Scan for the cell matching the given text and deliver its (X, Y) coordinate at center. 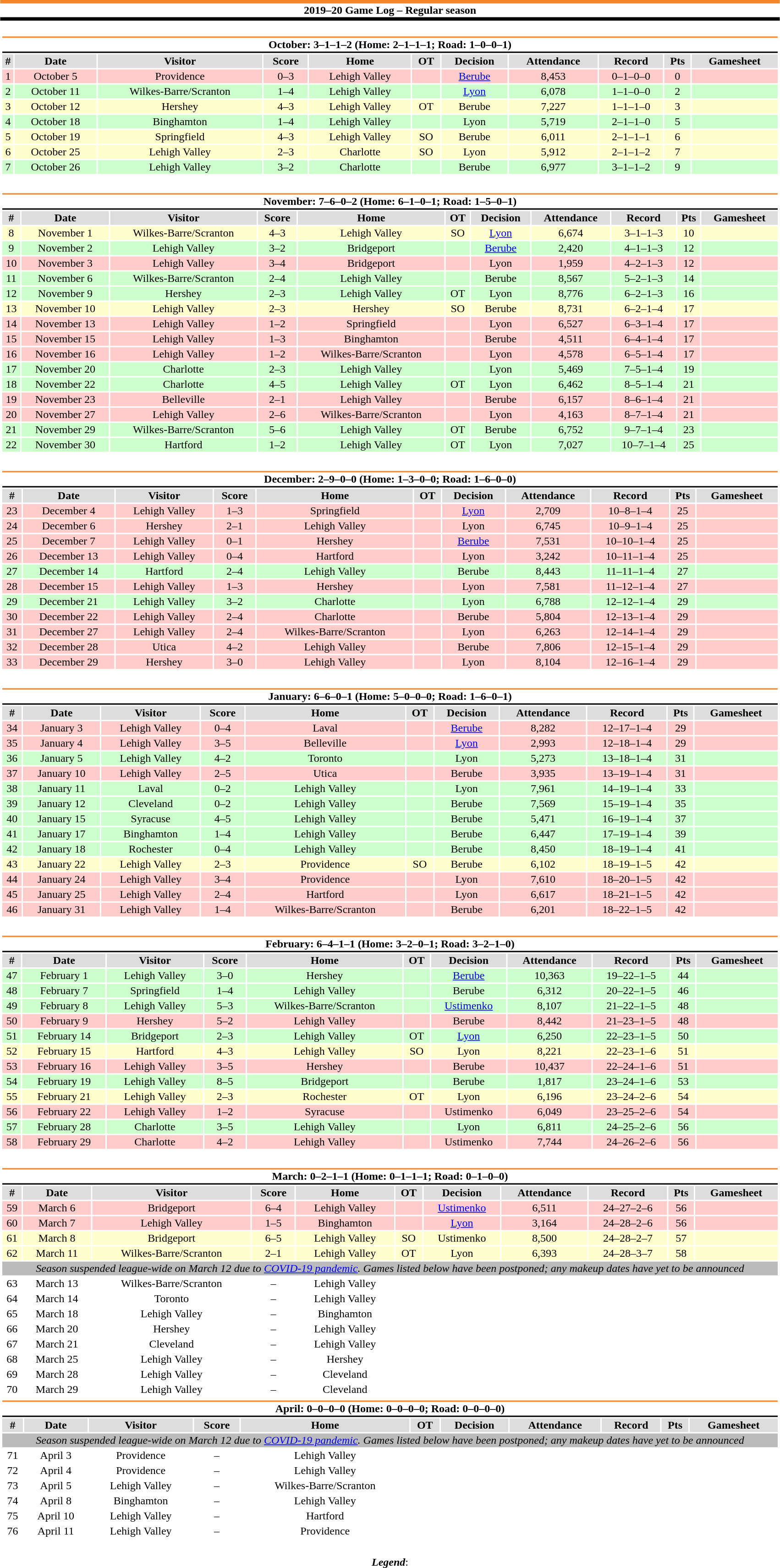
24–28–3–7 (628, 1254)
5,804 (548, 616)
November 27 (65, 415)
40 (12, 819)
8,776 (570, 294)
October: 3–1–1–2 (Home: 2–1–1–1; Road: 1–0–0–1) (390, 45)
December 6 (69, 526)
February 7 (64, 990)
December 27 (69, 632)
6–5 (273, 1238)
8–7–1–4 (643, 415)
0–3 (286, 77)
March 8 (57, 1238)
74 (12, 1501)
61 (12, 1238)
34 (12, 728)
2–1–1–2 (631, 152)
62 (12, 1254)
October 11 (55, 91)
14–19–1–4 (627, 789)
12–12–1–4 (631, 602)
6,078 (553, 91)
5,719 (553, 121)
October 12 (55, 107)
8,107 (549, 1006)
February 22 (64, 1111)
November 20 (65, 369)
6–4 (273, 1208)
6,196 (549, 1097)
March 25 (57, 1359)
13–18–1–4 (627, 759)
7,027 (570, 445)
45 (12, 894)
6–2–1–4 (643, 308)
April 10 (56, 1516)
January 15 (61, 819)
12–18–1–4 (627, 743)
3–1–1–2 (631, 167)
7,581 (548, 586)
6,250 (549, 1036)
4,163 (570, 415)
67 (12, 1344)
10,437 (549, 1067)
20–22–1–5 (631, 990)
9–7–1–4 (643, 429)
December 13 (69, 556)
18–19–1–5 (627, 864)
5,469 (570, 369)
January 12 (61, 803)
March: 0–2–1–1 (Home: 0–1–1–1; Road: 0–1–0–0) (390, 1176)
55 (12, 1097)
2–1–1–0 (631, 121)
March 28 (57, 1375)
7,961 (543, 789)
18–20–1–5 (627, 880)
January 10 (61, 773)
7,569 (543, 803)
6,201 (543, 910)
March 6 (57, 1208)
65 (12, 1314)
10–10–1–4 (631, 541)
December: 2–9–0–0 (Home: 1–3–0–0; Road: 1–6–0–0) (390, 479)
December 22 (69, 616)
5,471 (543, 819)
October 26 (55, 167)
6,745 (548, 526)
February 9 (64, 1021)
70 (12, 1389)
2,993 (543, 743)
6,049 (549, 1111)
1,959 (570, 264)
23–24–1–6 (631, 1081)
January 18 (61, 849)
23–24–2–6 (631, 1097)
February 14 (64, 1036)
December 4 (69, 511)
76 (12, 1531)
3,164 (544, 1223)
March 20 (57, 1329)
13 (11, 308)
1–5 (273, 1223)
December 7 (69, 541)
69 (12, 1375)
7,744 (549, 1142)
17–19–1–4 (627, 834)
0–1 (235, 541)
73 (12, 1485)
3–1–1–3 (643, 233)
April 4 (56, 1471)
March 21 (57, 1344)
10,363 (549, 976)
January 22 (61, 864)
6,312 (549, 990)
49 (12, 1006)
April: 0–0–0–0 (Home: 0–0–0–0; Road: 0–0–0–0) (390, 1409)
March 29 (57, 1389)
6,102 (543, 864)
8,282 (543, 728)
24 (12, 526)
4 (8, 121)
59 (12, 1208)
8,104 (548, 662)
8–5 (225, 1081)
71 (12, 1455)
January 5 (61, 759)
24–25–2–6 (631, 1127)
8,450 (543, 849)
April 5 (56, 1485)
February 16 (64, 1067)
6–3–1–4 (643, 324)
8–6–1–4 (643, 399)
April 3 (56, 1455)
21–22–1–5 (631, 1006)
November 2 (65, 248)
4–2–1–3 (643, 264)
38 (12, 789)
18–21–1–5 (627, 894)
5–2 (225, 1021)
18–19–1–4 (627, 849)
6,447 (543, 834)
24–28–2–7 (628, 1238)
12–13–1–4 (631, 616)
February 29 (64, 1142)
February 15 (64, 1051)
5,912 (553, 152)
5–3 (225, 1006)
6–4–1–4 (643, 339)
7,806 (548, 647)
12–14–1–4 (631, 632)
January 11 (61, 789)
6,977 (553, 167)
8,221 (549, 1051)
6,788 (548, 602)
2–5 (223, 773)
January 4 (61, 743)
8 (11, 233)
68 (12, 1359)
March 18 (57, 1314)
8–5–1–4 (643, 385)
January 25 (61, 894)
5–6 (277, 429)
8,443 (548, 572)
0–1–0–0 (631, 77)
8,567 (570, 278)
November 10 (65, 308)
13–19–1–4 (627, 773)
7–5–1–4 (643, 369)
8,500 (544, 1238)
December 21 (69, 602)
24–27–2–6 (628, 1208)
7,227 (553, 107)
1–1–1–0 (631, 107)
10–9–1–4 (631, 526)
7,610 (543, 880)
4,578 (570, 354)
26 (12, 556)
January: 6–6–0–1 (Home: 5–0–0–0; Road: 1–6–0–1) (390, 697)
November 30 (65, 445)
2–1–1–1 (631, 137)
2,420 (570, 248)
20 (11, 415)
12–17–1–4 (627, 728)
7,531 (548, 541)
1,817 (549, 1081)
28 (12, 586)
February 1 (64, 976)
36 (12, 759)
March 11 (57, 1254)
11–11–1–4 (631, 572)
December 28 (69, 647)
2019–20 Game Log – Regular season (390, 10)
6,617 (543, 894)
66 (12, 1329)
2,709 (548, 511)
November 9 (65, 294)
November 23 (65, 399)
6,393 (544, 1254)
October 19 (55, 137)
January 24 (61, 880)
10–11–1–4 (631, 556)
2–6 (277, 415)
24–26–2–6 (631, 1142)
November 13 (65, 324)
15–19–1–4 (627, 803)
22–23–1–6 (631, 1051)
11–12–1–4 (631, 586)
February 21 (64, 1097)
24–28–2–6 (628, 1223)
December 14 (69, 572)
October 25 (55, 152)
72 (12, 1471)
6,462 (570, 385)
4–1–1–3 (643, 248)
6,511 (544, 1208)
4,511 (570, 339)
12–15–1–4 (631, 647)
5–2–1–3 (643, 278)
October 5 (55, 77)
6,811 (549, 1127)
6,752 (570, 429)
10–8–1–4 (631, 511)
January 3 (61, 728)
43 (12, 864)
52 (12, 1051)
60 (12, 1223)
October 18 (55, 121)
January 31 (61, 910)
November 6 (65, 278)
16–19–1–4 (627, 819)
6,263 (548, 632)
1 (8, 77)
1–1–0–0 (631, 91)
6,011 (553, 137)
18 (11, 385)
November 29 (65, 429)
December 29 (69, 662)
March 7 (57, 1223)
November 1 (65, 233)
April 11 (56, 1531)
32 (12, 647)
23–25–2–6 (631, 1111)
8,731 (570, 308)
15 (11, 339)
10–7–1–4 (643, 445)
12–16–1–4 (631, 662)
6,157 (570, 399)
January 17 (61, 834)
February: 6–4–1–1 (Home: 3–2–0–1; Road: 3–2–1–0) (390, 944)
November 16 (65, 354)
December 15 (69, 586)
0 (677, 77)
8,442 (549, 1021)
3,935 (543, 773)
21–23–1–5 (631, 1021)
3,242 (548, 556)
February 28 (64, 1127)
February 8 (64, 1006)
6,674 (570, 233)
March 14 (57, 1298)
63 (12, 1284)
11 (11, 278)
April 8 (56, 1501)
64 (12, 1298)
30 (12, 616)
8,453 (553, 77)
6–5–1–4 (643, 354)
22–23–1–5 (631, 1036)
6,527 (570, 324)
November 3 (65, 264)
47 (12, 976)
5,273 (543, 759)
November 15 (65, 339)
February 19 (64, 1081)
6–2–1–3 (643, 294)
18–22–1–5 (627, 910)
22–24–1–6 (631, 1067)
22 (11, 445)
75 (12, 1516)
19–22–1–5 (631, 976)
November: 7–6–0–2 (Home: 6–1–0–1; Road: 1–5–0–1) (390, 202)
November 22 (65, 385)
March 13 (57, 1284)
